For the text-containing cell, return its midpoint in [X, Y] coordinate format. 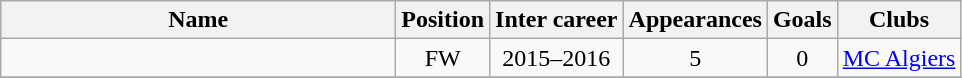
Position [443, 20]
Clubs [899, 20]
Name [198, 20]
Appearances [695, 20]
FW [443, 58]
2015–2016 [556, 58]
Inter career [556, 20]
0 [802, 58]
MC Algiers [899, 58]
Goals [802, 20]
5 [695, 58]
